Output the [x, y] coordinate of the center of the cell containing the given text.  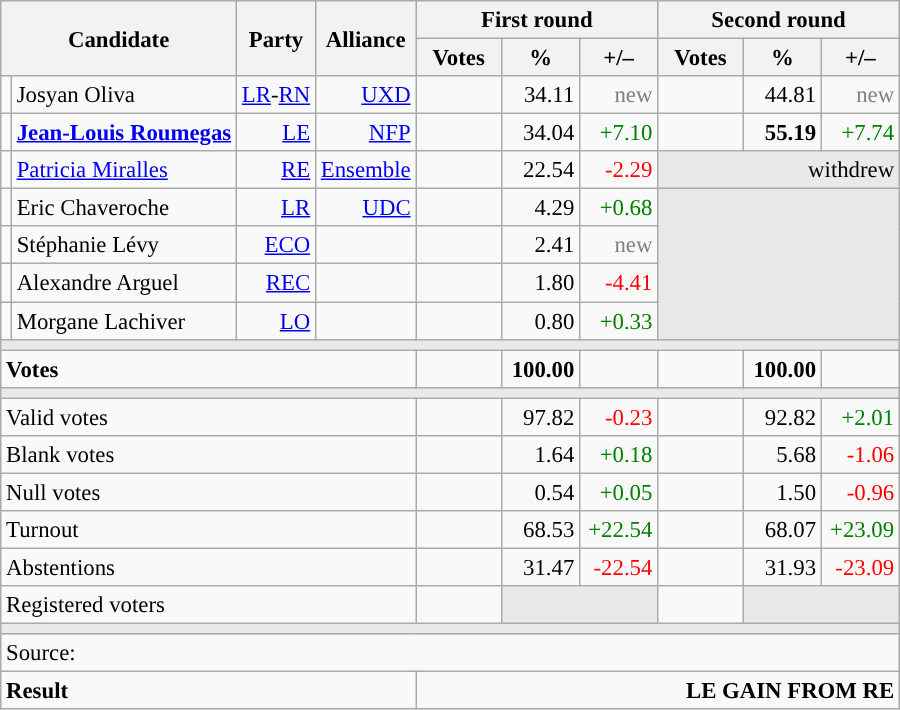
55.19 [782, 133]
Alliance [365, 38]
ECO [276, 245]
Morgane Lachiver [124, 321]
+0.18 [619, 455]
+7.10 [619, 133]
Josyan Oliva [124, 95]
Source: [450, 653]
44.81 [782, 95]
0.80 [540, 321]
First round [537, 20]
LR [276, 208]
Stéphanie Lévy [124, 245]
LR-RN [276, 95]
31.47 [540, 567]
34.04 [540, 133]
Null votes [208, 492]
Patricia Miralles [124, 170]
-23.09 [860, 567]
Jean-Louis Roumegas [124, 133]
-2.29 [619, 170]
-0.96 [860, 492]
+7.74 [860, 133]
-1.06 [860, 455]
1.64 [540, 455]
5.68 [782, 455]
REC [276, 283]
Blank votes [208, 455]
UDC [365, 208]
97.82 [540, 417]
Valid votes [208, 417]
NFP [365, 133]
22.54 [540, 170]
-4.41 [619, 283]
Abstentions [208, 567]
LE GAIN FROM RE [658, 691]
RE [276, 170]
68.07 [782, 530]
withdrew [779, 170]
1.80 [540, 283]
4.29 [540, 208]
Alexandre Arguel [124, 283]
Result [208, 691]
+23.09 [860, 530]
31.93 [782, 567]
Candidate [119, 38]
68.53 [540, 530]
+0.33 [619, 321]
Second round [779, 20]
+0.05 [619, 492]
UXD [365, 95]
LE [276, 133]
1.50 [782, 492]
+22.54 [619, 530]
Eric Chaveroche [124, 208]
92.82 [782, 417]
2.41 [540, 245]
LO [276, 321]
-0.23 [619, 417]
34.11 [540, 95]
+2.01 [860, 417]
0.54 [540, 492]
Registered voters [208, 605]
Ensemble [365, 170]
Party [276, 38]
-22.54 [619, 567]
Turnout [208, 530]
+0.68 [619, 208]
